Pinpoint the cell where the given text exists, returning its [X, Y] midpoint coordinate. 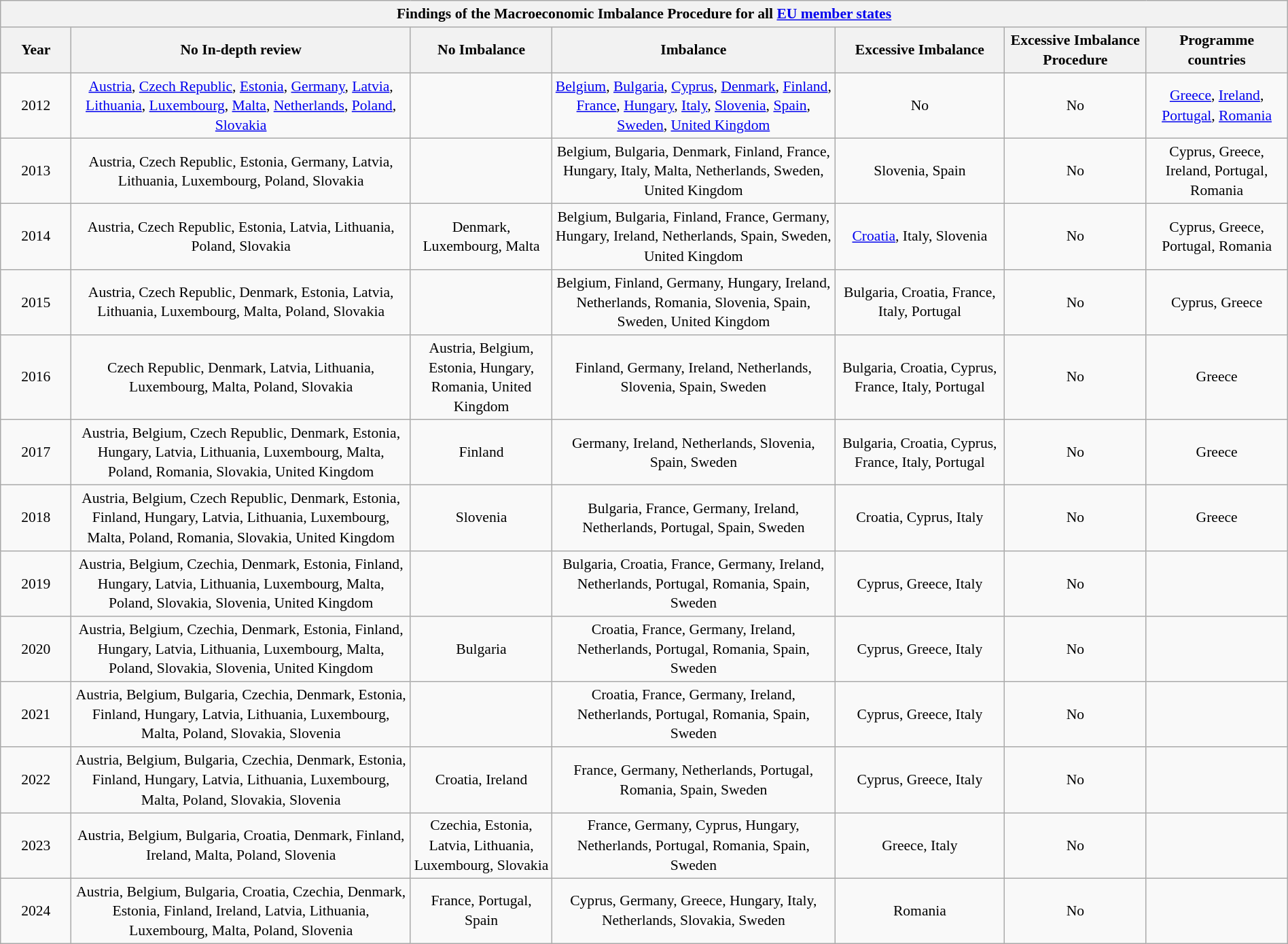
Germany, Ireland, Netherlands, Slovenia, Spain, Sweden [694, 453]
Greece, Italy [920, 845]
Cyprus, Greece, Portugal, Romania [1217, 237]
Austria, Czech Republic, Estonia, Germany, Latvia, Lithuania, Luxembourg, Malta, Netherlands, Poland, Slovakia [241, 106]
Greece, Ireland, Portugal, Romania [1217, 106]
Slovenia, Spain [920, 171]
2016 [36, 378]
2012 [36, 106]
Croatia, Italy, Slovenia [920, 237]
Cyprus, Germany, Greece, Hungary, Italy, Netherlands, Slovakia, Sweden [694, 911]
Czech Republic, Denmark, Latvia, Lithuania, Luxembourg, Malta, Poland, Slovakia [241, 378]
2014 [36, 237]
Romania [920, 911]
France, Portugal, Spain [481, 911]
Austria, Belgium, Czech Republic, Denmark, Estonia, Finland, Hungary, Latvia, Lithuania, Luxembourg, Malta, Poland, Romania, Slovakia, United Kingdom [241, 518]
2022 [36, 780]
No In-depth review [241, 50]
Bulgaria [481, 649]
Cyprus, Greece, Ireland, Portugal, Romania [1217, 171]
Austria, Czech Republic, Denmark, Estonia, Latvia, Lithuania, Luxembourg, Malta, Poland, Slovakia [241, 302]
Croatia, Ireland [481, 780]
Programme countries [1217, 50]
Bulgaria, France, Germany, Ireland, Netherlands, Portugal, Spain, Sweden [694, 518]
Belgium, Bulgaria, Denmark, Finland, France, Hungary, Italy, Malta, Netherlands, Sweden, United Kingdom [694, 171]
France, Germany, Cyprus, Hungary, Netherlands, Portugal, Romania, Spain, Sweden [694, 845]
Bulgaria, Croatia, France, Germany, Ireland, Netherlands, Portugal, Romania, Spain, Sweden [694, 584]
2019 [36, 584]
Belgium, Bulgaria, Finland, France, Germany, Hungary, Ireland, Netherlands, Spain, Sweden, United Kingdom [694, 237]
Austria, Belgium, Bulgaria, Croatia, Czechia, Denmark, Estonia, Finland, Ireland, Latvia, Lithuania, Luxembourg, Malta, Poland, Slovenia [241, 911]
2017 [36, 453]
2013 [36, 171]
Excessive Imbalance [920, 50]
Belgium, Finland, Germany, Hungary, Ireland, Netherlands, Romania, Slovenia, Spain, Sweden, United Kingdom [694, 302]
France, Germany, Netherlands, Portugal, Romania, Spain, Sweden [694, 780]
Imbalance [694, 50]
Finland [481, 453]
Bulgaria, Croatia, France, Italy, Portugal [920, 302]
Austria, Belgium, Bulgaria, Croatia, Denmark, Finland, Ireland, Malta, Poland, Slovenia [241, 845]
Cyprus, Greece [1217, 302]
Belgium, Bulgaria, Cyprus, Denmark, Finland, France, Hungary, Italy, Slovenia, Spain, Sweden, United Kingdom [694, 106]
2020 [36, 649]
Excessive Imbalance Procedure [1075, 50]
2018 [36, 518]
Finland, Germany, Ireland, Netherlands, Slovenia, Spain, Sweden [694, 378]
2021 [36, 714]
Austria, Czech Republic, Estonia, Germany, Latvia, Lithuania, Luxembourg, Poland, Slovakia [241, 171]
Croatia, Cyprus, Italy [920, 518]
Year [36, 50]
No Imbalance [481, 50]
Findings of the Macroeconomic Imbalance Procedure for all EU member states [644, 14]
Denmark, Luxembourg, Malta [481, 237]
2015 [36, 302]
2023 [36, 845]
Austria, Belgium, Estonia, Hungary, Romania, United Kingdom [481, 378]
Austria, Czech Republic, Estonia, Latvia, Lithuania, Poland, Slovakia [241, 237]
2024 [36, 911]
Czechia, Estonia, Latvia, Lithuania, Luxembourg, Slovakia [481, 845]
Slovenia [481, 518]
Austria, Belgium, Czech Republic, Denmark, Estonia, Hungary, Latvia, Lithuania, Luxembourg, Malta, Poland, Romania, Slovakia, United Kingdom [241, 453]
